Determine the (X, Y) coordinate at the center of the cell enclosing the given text.  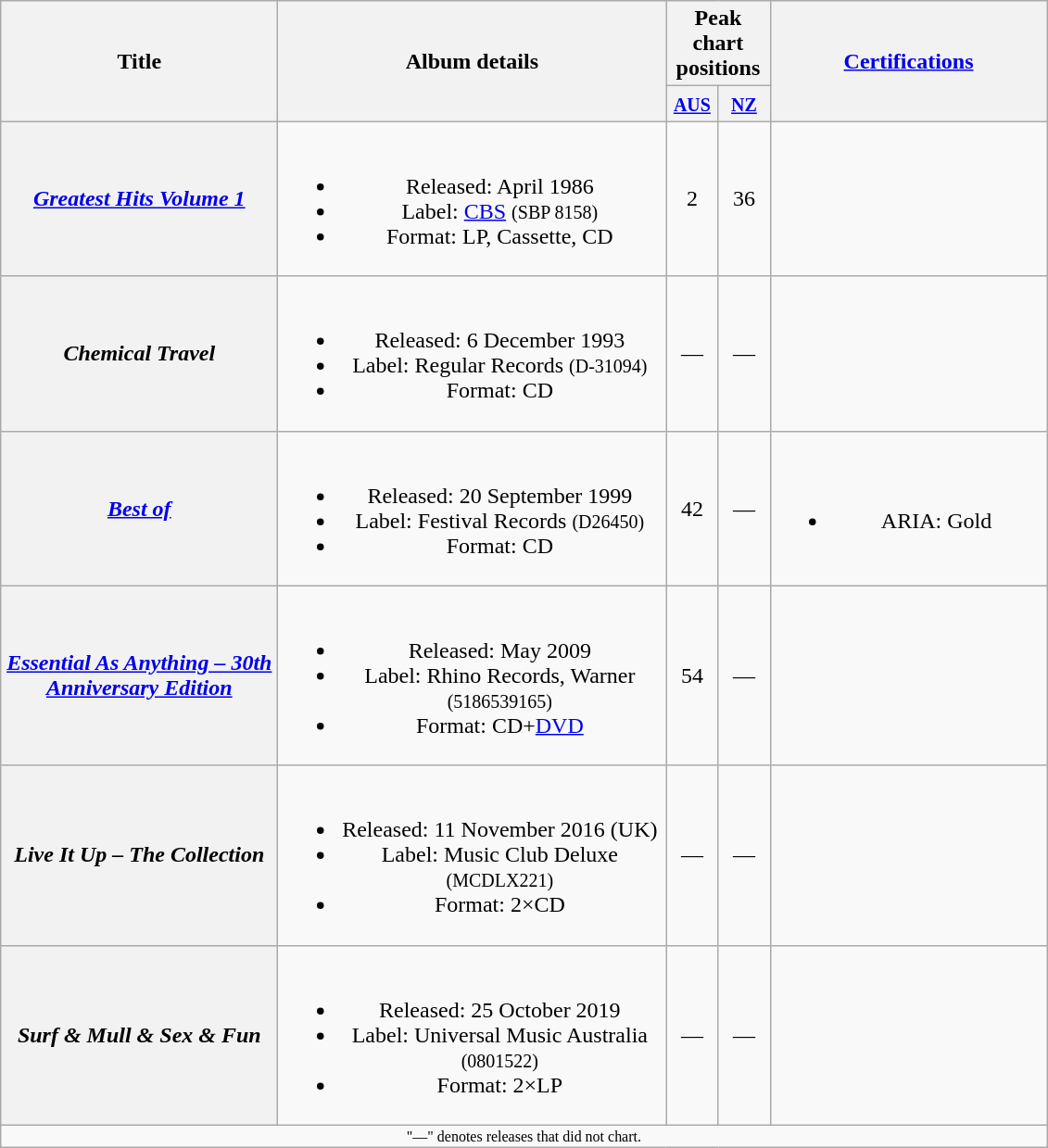
"—" denotes releases that did not chart. (524, 1136)
Title (139, 61)
36 (744, 198)
54 (692, 675)
NZ (744, 104)
Album details (473, 61)
Released: April 1986Label: CBS (SBP 8158)Format: LP, Cassette, CD (473, 198)
Live It Up – The Collection (139, 855)
Chemical Travel (139, 354)
Essential As Anything – 30th Anniversary Edition (139, 675)
Best of (139, 508)
Released: 11 November 2016 (UK)Label: Music Club Deluxe (MCDLX221)Format: 2×CD (473, 855)
Released: 6 December 1993Label: Regular Records (D-31094)Format: CD (473, 354)
Released: 20 September 1999Label: Festival Records (D26450)Format: CD (473, 508)
Surf & Mull & Sex & Fun (139, 1035)
42 (692, 508)
AUS (692, 104)
Released: 25 October 2019Label: Universal Music Australia (0801522)Format: 2×LP (473, 1035)
Peak chart positions (718, 44)
Certifications (908, 61)
ARIA: Gold (908, 508)
2 (692, 198)
Greatest Hits Volume 1 (139, 198)
Released: May 2009Label: Rhino Records, Warner (5186539165)Format: CD+DVD (473, 675)
